Extract the [x, y] coordinate from the center of the cell holding the provided text.  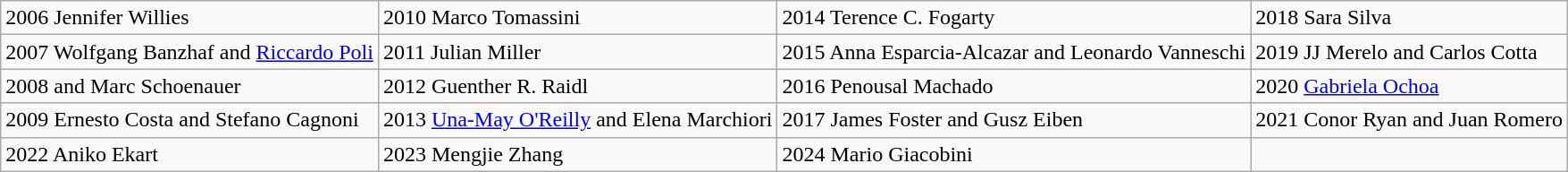
2013 Una-May O'Reilly and Elena Marchiori [577, 120]
2021 Conor Ryan and Juan Romero [1410, 120]
2007 Wolfgang Banzhaf and Riccardo Poli [189, 52]
2015 Anna Esparcia-Alcazar and Leonardo Vanneschi [1014, 52]
2014 Terence C. Fogarty [1014, 18]
2012 Guenther R. Raidl [577, 86]
2019 JJ Merelo and Carlos Cotta [1410, 52]
2016 Penousal Machado [1014, 86]
2010 Marco Tomassini [577, 18]
2024 Mario Giacobini [1014, 154]
2020 Gabriela Ochoa [1410, 86]
2006 Jennifer Willies [189, 18]
2018 Sara Silva [1410, 18]
2022 Aniko Ekart [189, 154]
2011 Julian Miller [577, 52]
2023 Mengjie Zhang [577, 154]
2009 Ernesto Costa and Stefano Cagnoni [189, 120]
2008 and Marc Schoenauer [189, 86]
2017 James Foster and Gusz Eiben [1014, 120]
